Pinpoint the cell where the given text exists, returning its [X, Y] midpoint coordinate. 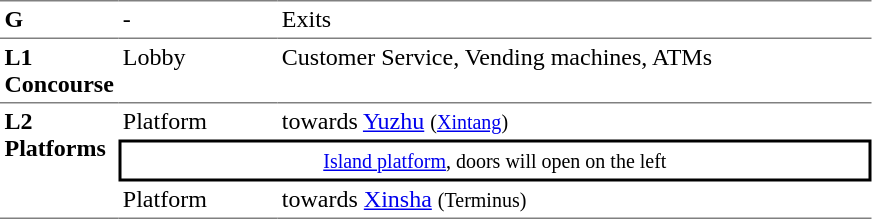
towards Yuzhu (Xintang) [574, 122]
Platform [198, 122]
Island platform, doors will open on the left [494, 161]
Lobby [198, 71]
- [198, 19]
L1Concourse [59, 71]
Exits [574, 19]
G [59, 19]
Customer Service, Vending machines, ATMs [574, 71]
